Output the [X, Y] coordinate of the center of the cell containing the given text.  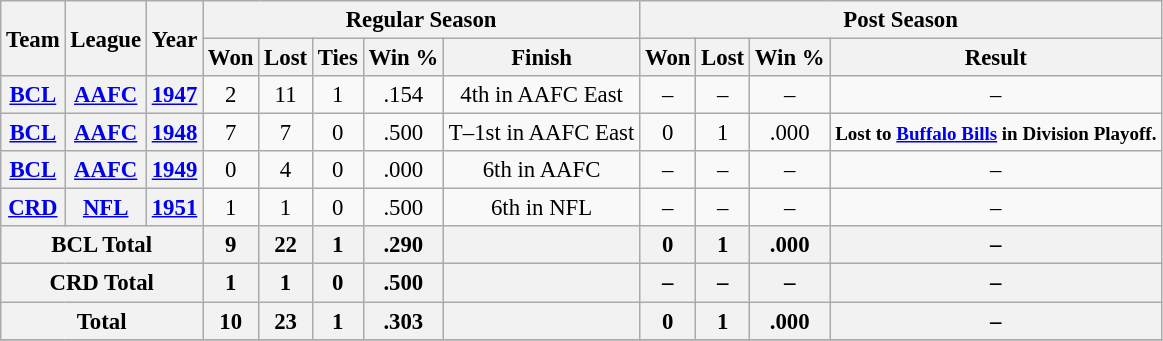
22 [286, 245]
.303 [403, 321]
Regular Season [422, 20]
NFL [106, 208]
9 [231, 245]
1947 [174, 95]
1951 [174, 208]
Finish [542, 58]
Year [174, 38]
6th in AAFC [542, 170]
1949 [174, 170]
T–1st in AAFC East [542, 133]
4th in AAFC East [542, 95]
Post Season [901, 20]
Team [33, 38]
6th in NFL [542, 208]
10 [231, 321]
.154 [403, 95]
Total [102, 321]
Lost to Buffalo Bills in Division Playoff. [996, 133]
4 [286, 170]
.290 [403, 245]
Ties [338, 58]
CRD [33, 208]
League [106, 38]
Result [996, 58]
2 [231, 95]
CRD Total [102, 283]
BCL Total [102, 245]
11 [286, 95]
23 [286, 321]
1948 [174, 133]
